Search for the cell housing the specified text and yield its (X, Y) center coordinate. 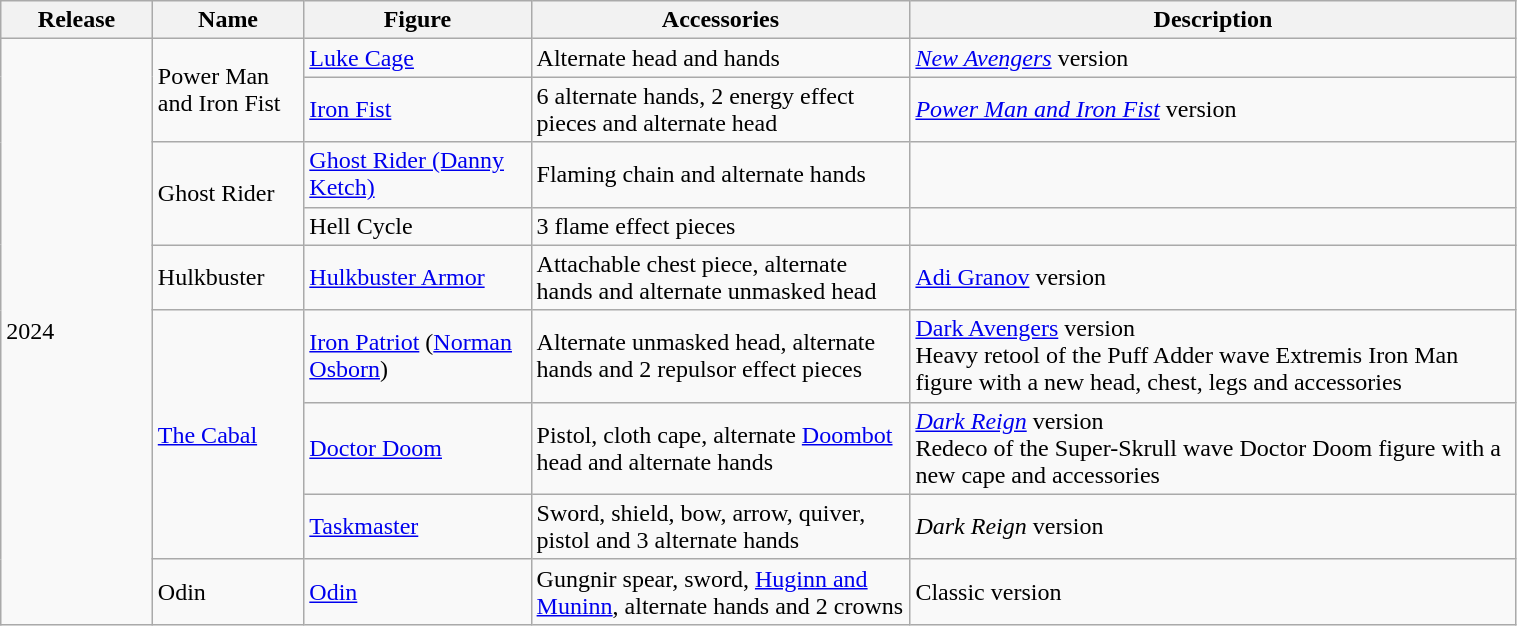
2024 (77, 332)
Alternate head and hands (720, 58)
Sword, shield, bow, arrow, quiver, pistol and 3 alternate hands (720, 526)
Figure (418, 20)
Hulkbuster Armor (418, 278)
Dark Avengers versionHeavy retool of the Puff Adder wave Extremis Iron Man figure with a new head, chest, legs and accessories (1213, 356)
Accessories (720, 20)
Release (77, 20)
Doctor Doom (418, 448)
Ghost Rider (228, 194)
The Cabal (228, 434)
Iron Fist (418, 110)
Alternate unmasked head, alternate hands and 2 repulsor effect pieces (720, 356)
Hell Cycle (418, 226)
Ghost Rider (Danny Ketch) (418, 174)
Gungnir spear, sword, Huginn and Muninn, alternate hands and 2 crowns (720, 592)
Classic version (1213, 592)
Adi Granov version (1213, 278)
Taskmaster (418, 526)
Flaming chain and alternate hands (720, 174)
Name (228, 20)
Dark Reign version (1213, 526)
6 alternate hands, 2 energy effect pieces and alternate head (720, 110)
Power Man and Iron Fist (228, 90)
Iron Patriot (Norman Osborn) (418, 356)
Dark Reign versionRedeco of the Super-Skrull wave Doctor Doom figure with a new cape and accessories (1213, 448)
Power Man and Iron Fist version (1213, 110)
Hulkbuster (228, 278)
Attachable chest piece, alternate hands and alternate unmasked head (720, 278)
Luke Cage (418, 58)
3 flame effect pieces (720, 226)
New Avengers version (1213, 58)
Pistol, cloth cape, alternate Doombot head and alternate hands (720, 448)
Description (1213, 20)
